Pinpoint the cell where the given text exists, returning its (X, Y) midpoint coordinate. 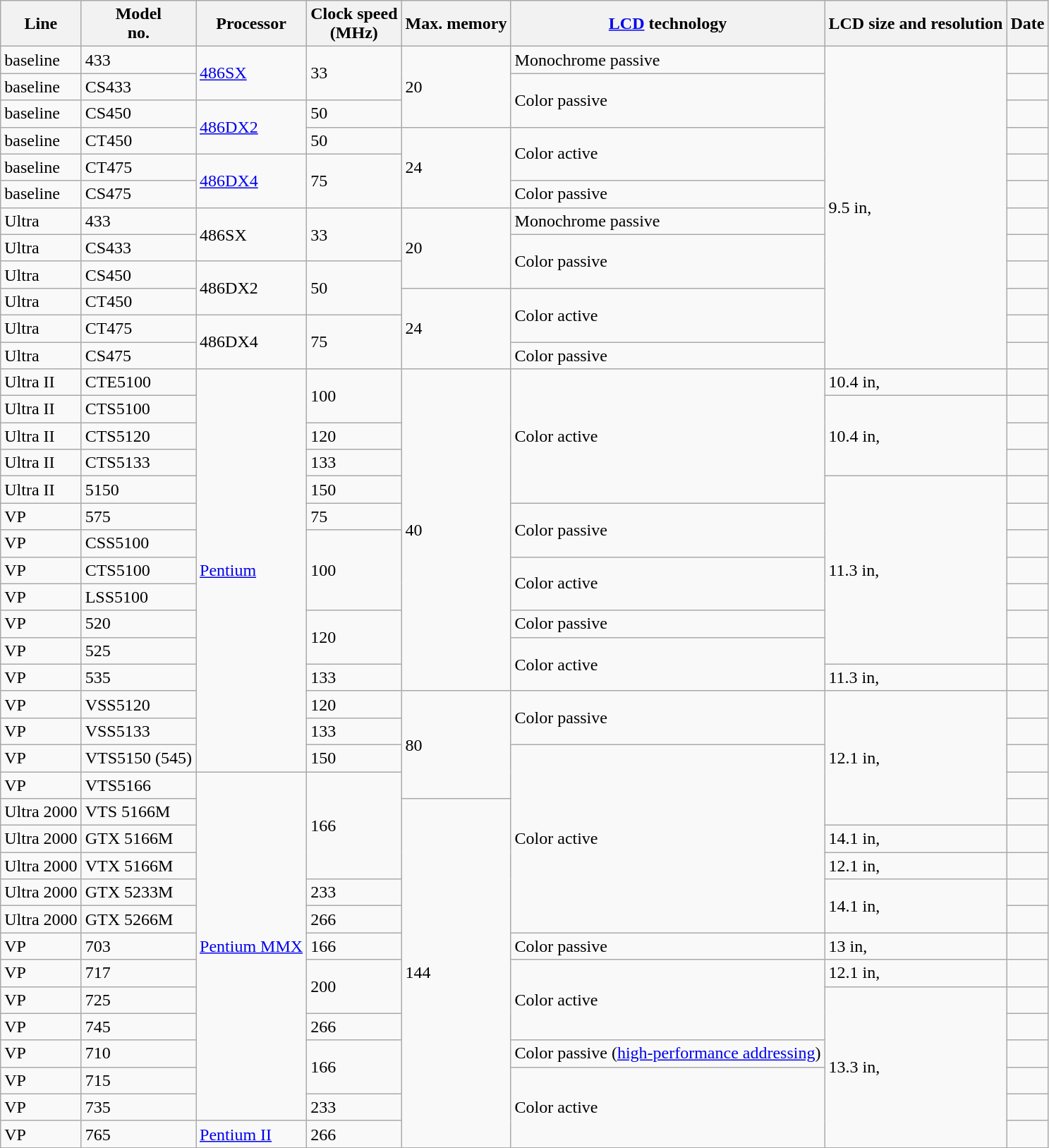
VTS5166 (138, 785)
GTX 5233M (138, 893)
Date (1027, 24)
40 (456, 531)
745 (138, 1027)
717 (138, 973)
Pentium (251, 570)
Processor (251, 24)
144 (456, 974)
735 (138, 1107)
715 (138, 1080)
CTE5100 (138, 382)
GTX 5166M (138, 839)
LSS5100 (138, 597)
535 (138, 677)
CSS5100 (138, 543)
13 in, (916, 946)
VTX 5166M (138, 866)
LCD technology (667, 24)
200 (354, 986)
Pentium II (251, 1134)
765 (138, 1134)
525 (138, 651)
9.5 in, (916, 207)
CTS5120 (138, 436)
Clock speed(MHz) (354, 24)
Max. memory (456, 24)
520 (138, 624)
80 (456, 744)
703 (138, 946)
575 (138, 516)
710 (138, 1053)
Color passive (high-performance addressing) (667, 1053)
VTS5150 (545) (138, 758)
CTS5133 (138, 463)
Modelno. (138, 24)
5150 (138, 490)
13.3 in, (916, 1067)
VTS 5166M (138, 812)
Pentium MMX (251, 947)
LCD size and resolution (916, 24)
VSS5133 (138, 731)
Line (41, 24)
725 (138, 1000)
GTX 5266M (138, 919)
VSS5120 (138, 704)
